Locate the cell with the specified text and output its [x, y] center coordinate. 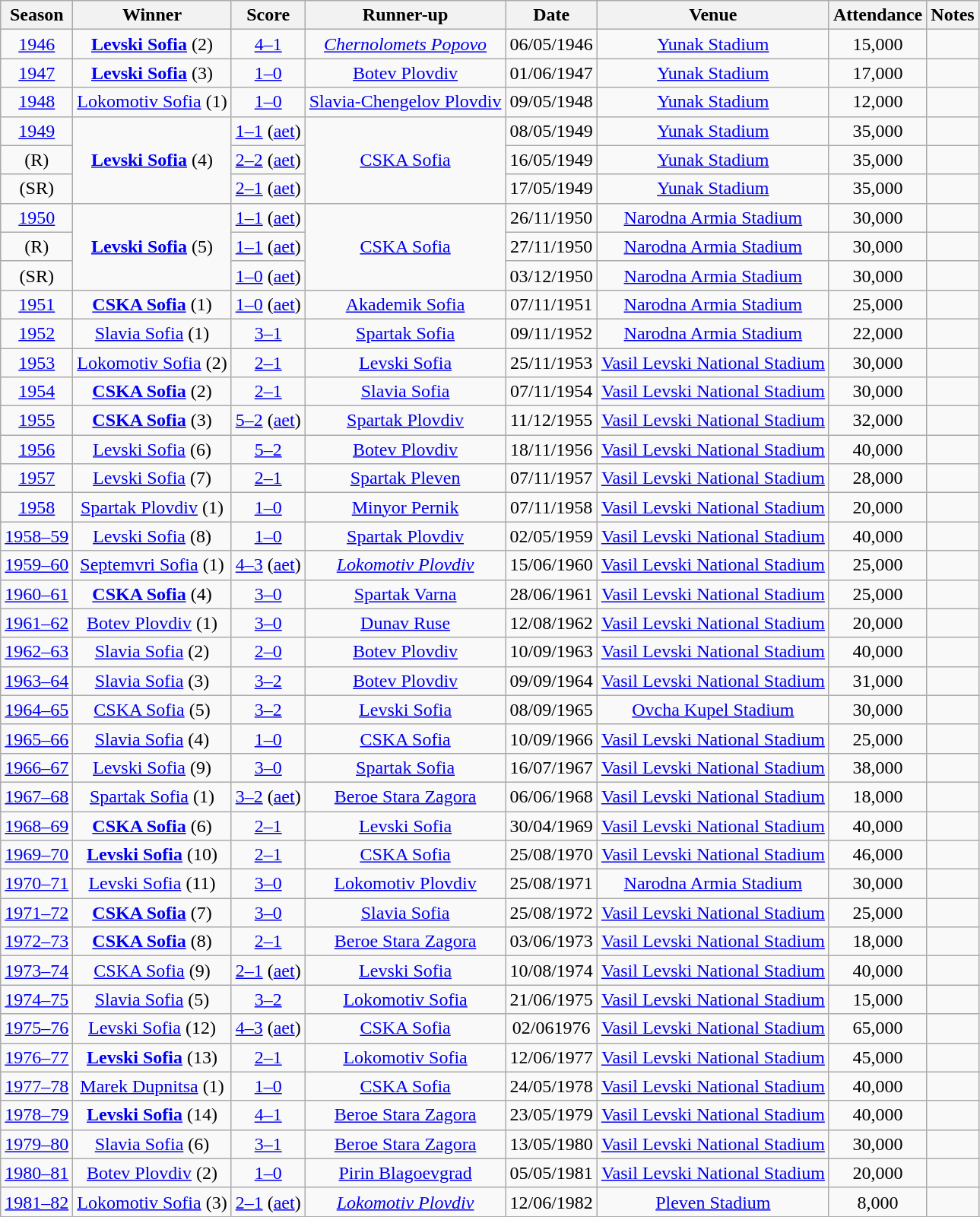
1960–61 [36, 594]
31,000 [877, 681]
Ovcha Kupel Stadium [713, 710]
Levski Sofia (14) [152, 1115]
11/12/1955 [551, 421]
1974–75 [36, 999]
18/11/1956 [551, 450]
17,000 [877, 73]
Winner [152, 15]
Slavia Sofia (5) [152, 999]
12/08/1962 [551, 623]
1968–69 [36, 825]
Pleven Stadium [713, 1202]
Date [551, 15]
2–2 (aet) [268, 160]
01/06/1947 [551, 73]
CSKA Sofia (3) [152, 421]
38,000 [877, 767]
07/11/1951 [551, 304]
1948 [36, 102]
06/05/1946 [551, 44]
45,000 [877, 1057]
1981–82 [36, 1202]
27/11/1950 [551, 246]
5–2 [268, 450]
1954 [36, 392]
2–0 [268, 652]
03/06/1973 [551, 942]
1972–73 [36, 942]
Levski Sofia (5) [152, 246]
23/05/1979 [551, 1115]
1969–70 [36, 855]
17/05/1949 [551, 189]
08/05/1949 [551, 131]
Runner-up [405, 15]
1953 [36, 363]
06/06/1968 [551, 796]
1950 [36, 218]
8,000 [877, 1202]
21/06/1975 [551, 999]
Septemvri Sofia (1) [152, 565]
CSKA Sofia (8) [152, 942]
3–2 (aet) [268, 796]
25/08/1970 [551, 855]
Notes [953, 15]
02/061976 [551, 1028]
1980–81 [36, 1173]
CSKA Sofia (7) [152, 913]
09/09/1964 [551, 681]
25/08/1972 [551, 913]
13/05/1980 [551, 1144]
Spartak Pleven [405, 478]
Slavia Sofia (6) [152, 1144]
1946 [36, 44]
Slavia Sofia (4) [152, 739]
1951 [36, 304]
1978–79 [36, 1115]
1957 [36, 478]
1973–74 [36, 971]
1964–65 [36, 710]
Slavia-Chengelov Plovdiv [405, 102]
Levski Sofia (10) [152, 855]
5–2 (aet) [268, 421]
Lokomotiv Sofia (2) [152, 363]
Spartak Plovdiv (1) [152, 507]
1976–77 [36, 1057]
09/05/1948 [551, 102]
26/11/1950 [551, 218]
32,000 [877, 421]
08/09/1965 [551, 710]
CSKA Sofia (4) [152, 594]
Spartak Sofia (1) [152, 796]
1949 [36, 131]
Levski Sofia (6) [152, 450]
1977–78 [36, 1086]
Season [36, 15]
1979–80 [36, 1144]
Akademik Sofia [405, 304]
1965–66 [36, 739]
CSKA Sofia (2) [152, 392]
Levski Sofia (9) [152, 767]
10/09/1966 [551, 739]
Levski Sofia (11) [152, 884]
1958–59 [36, 536]
Attendance [877, 15]
Venue [713, 15]
10/08/1974 [551, 971]
10/09/1963 [551, 652]
07/11/1957 [551, 478]
1963–64 [36, 681]
46,000 [877, 855]
Dunav Ruse [405, 623]
Lokomotiv Sofia (3) [152, 1202]
1947 [36, 73]
Levski Sofia (7) [152, 478]
CSKA Sofia (6) [152, 825]
1961–62 [36, 623]
03/12/1950 [551, 275]
28,000 [877, 478]
12/06/1982 [551, 1202]
CSKA Sofia (9) [152, 971]
Levski Sofia (2) [152, 44]
Botev Plovdiv (2) [152, 1173]
25/08/1971 [551, 884]
07/11/1958 [551, 507]
65,000 [877, 1028]
07/11/1954 [551, 392]
CSKA Sofia (5) [152, 710]
15/06/1960 [551, 565]
02/05/1959 [551, 536]
Lokomotiv Sofia (1) [152, 102]
1962–63 [36, 652]
30/04/1969 [551, 825]
1955 [36, 421]
1975–76 [36, 1028]
Minyor Pernik [405, 507]
1952 [36, 333]
16/05/1949 [551, 160]
Slavia Sofia (2) [152, 652]
Levski Sofia (8) [152, 536]
24/05/1978 [551, 1086]
Score [268, 15]
1970–71 [36, 884]
1966–67 [36, 767]
12/06/1977 [551, 1057]
1959–60 [36, 565]
Slavia Sofia (1) [152, 333]
25/11/1953 [551, 363]
Levski Sofia (3) [152, 73]
Levski Sofia (4) [152, 160]
Marek Dupnitsa (1) [152, 1086]
CSKA Sofia (1) [152, 304]
05/05/1981 [551, 1173]
09/11/1952 [551, 333]
Levski Sofia (12) [152, 1028]
Chernolomets Popovo [405, 44]
Levski Sofia (13) [152, 1057]
28/06/1961 [551, 594]
1967–68 [36, 796]
Slavia Sofia (3) [152, 681]
Pirin Blagoevgrad [405, 1173]
Botev Plovdiv (1) [152, 623]
Spartak Varna [405, 594]
22,000 [877, 333]
16/07/1967 [551, 767]
1971–72 [36, 913]
12,000 [877, 102]
1958 [36, 507]
1956 [36, 450]
